For the text-containing cell, return its midpoint in (X, Y) coordinate format. 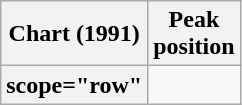
scope="row" (74, 85)
Chart (1991) (74, 34)
Peakposition (194, 34)
